Return (x, y) of the center of cell containing provided text 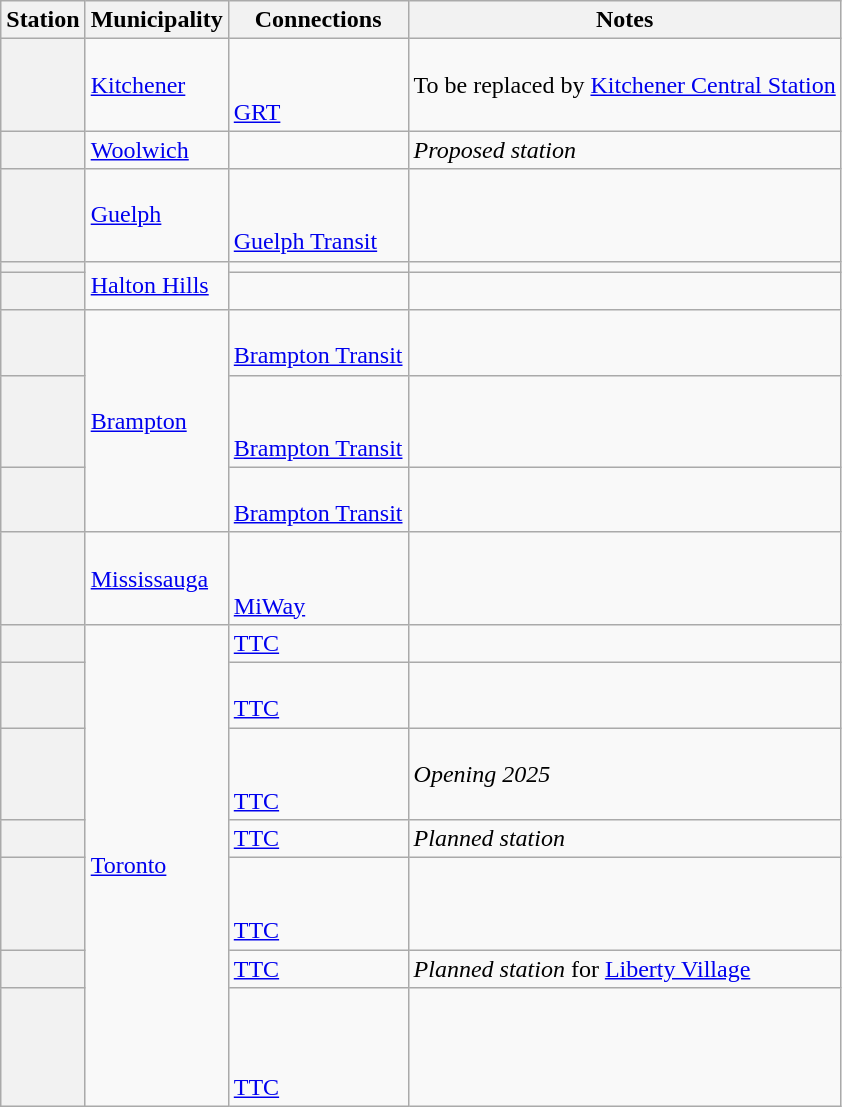
Station (43, 20)
Connections (318, 20)
Guelph (156, 215)
Municipality (156, 20)
Halton Hills (156, 286)
Kitchener (156, 85)
Brampton (156, 421)
Woolwich (156, 150)
Toronto (156, 865)
Opening 2025 (624, 774)
Planned station for Liberty Village (624, 969)
Proposed station (624, 150)
GRT (318, 85)
Notes (624, 20)
Mississauga (156, 578)
MiWay (318, 578)
Planned station (624, 839)
To be replaced by Kitchener Central Station (624, 85)
Guelph Transit (318, 215)
